Pinpoint the cell where the given text exists, returning its [x, y] midpoint coordinate. 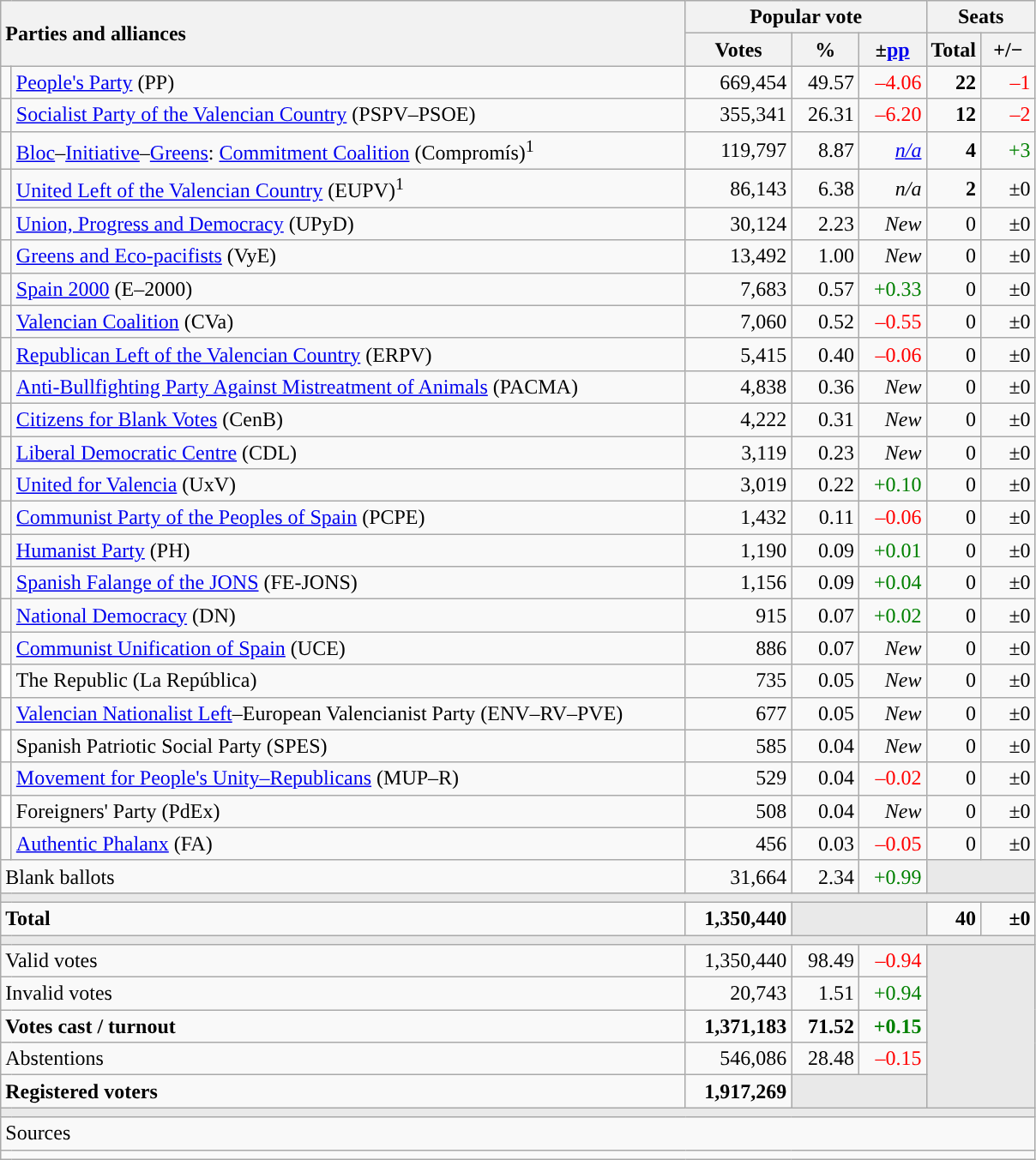
13,492 [738, 256]
669,454 [738, 82]
0.52 [825, 322]
United Left of the Valencian Country (EUPV)1 [348, 189]
Citizens for Blank Votes (CenB) [348, 419]
22 [954, 82]
The Republic (La República) [348, 681]
915 [738, 616]
0.11 [825, 518]
5,415 [738, 354]
Valencian Nationalist Left–European Valencianist Party (ENV–RV–PVE) [348, 713]
Spanish Patriotic Social Party (SPES) [348, 746]
71.52 [825, 1026]
508 [738, 811]
–2 [1009, 115]
0.57 [825, 289]
677 [738, 713]
2.34 [825, 876]
0.23 [825, 453]
+0.04 [892, 583]
6.38 [825, 189]
585 [738, 746]
3,119 [738, 453]
Seats [981, 17]
United for Valencia (UxV) [348, 485]
8.87 [825, 151]
4,222 [738, 419]
0.03 [825, 844]
Liberal Democratic Centre (CDL) [348, 453]
Socialist Party of the Valencian Country (PSPV–PSOE) [348, 115]
–4.06 [892, 82]
0.36 [825, 387]
28.48 [825, 1059]
1,917,269 [738, 1091]
7,060 [738, 322]
119,797 [738, 151]
Abstentions [343, 1059]
1,156 [738, 583]
20,743 [738, 994]
26.31 [825, 115]
+/− [1009, 50]
1,190 [738, 550]
Humanist Party (PH) [348, 550]
Union, Progress and Democracy (UPyD) [348, 224]
2 [954, 189]
Valencian Coalition (CVa) [348, 322]
1,371,183 [738, 1026]
Invalid votes [343, 994]
+0.02 [892, 616]
Republican Left of the Valencian Country (ERPV) [348, 354]
Greens and Eco-pacifists (VyE) [348, 256]
People's Party (PP) [348, 82]
+0.94 [892, 994]
0.22 [825, 485]
Blank ballots [343, 876]
98.49 [825, 961]
Authentic Phalanx (FA) [348, 844]
0.40 [825, 354]
Bloc–Initiative–Greens: Commitment Coalition (Compromís)1 [348, 151]
49.57 [825, 82]
0.31 [825, 419]
355,341 [738, 115]
Parties and alliances [343, 33]
529 [738, 778]
+0.01 [892, 550]
+0.15 [892, 1026]
4,838 [738, 387]
30,124 [738, 224]
735 [738, 681]
546,086 [738, 1059]
31,664 [738, 876]
1.00 [825, 256]
86,143 [738, 189]
Votes [738, 50]
+0.99 [892, 876]
Communist Unification of Spain (UCE) [348, 648]
Spain 2000 (E–2000) [348, 289]
1,432 [738, 518]
Communist Party of the Peoples of Spain (PCPE) [348, 518]
40 [954, 918]
–0.05 [892, 844]
–0.02 [892, 778]
±pp [892, 50]
Foreigners' Party (PdEx) [348, 811]
Popular vote [806, 17]
Votes cast / turnout [343, 1026]
Spanish Falange of the JONS (FE-JONS) [348, 583]
2.23 [825, 224]
% [825, 50]
+0.10 [892, 485]
Anti-Bullfighting Party Against Mistreatment of Animals (PACMA) [348, 387]
456 [738, 844]
Movement for People's Unity–Republicans (MUP–R) [348, 778]
4 [954, 151]
7,683 [738, 289]
–0.55 [892, 322]
+3 [1009, 151]
Sources [518, 1133]
Valid votes [343, 961]
–0.15 [892, 1059]
3,019 [738, 485]
886 [738, 648]
1.51 [825, 994]
–1 [1009, 82]
+0.33 [892, 289]
–6.20 [892, 115]
–0.94 [892, 961]
National Democracy (DN) [348, 616]
12 [954, 115]
Registered voters [343, 1091]
